From the cell containing the given text, extract its center point as [X, Y] coordinate. 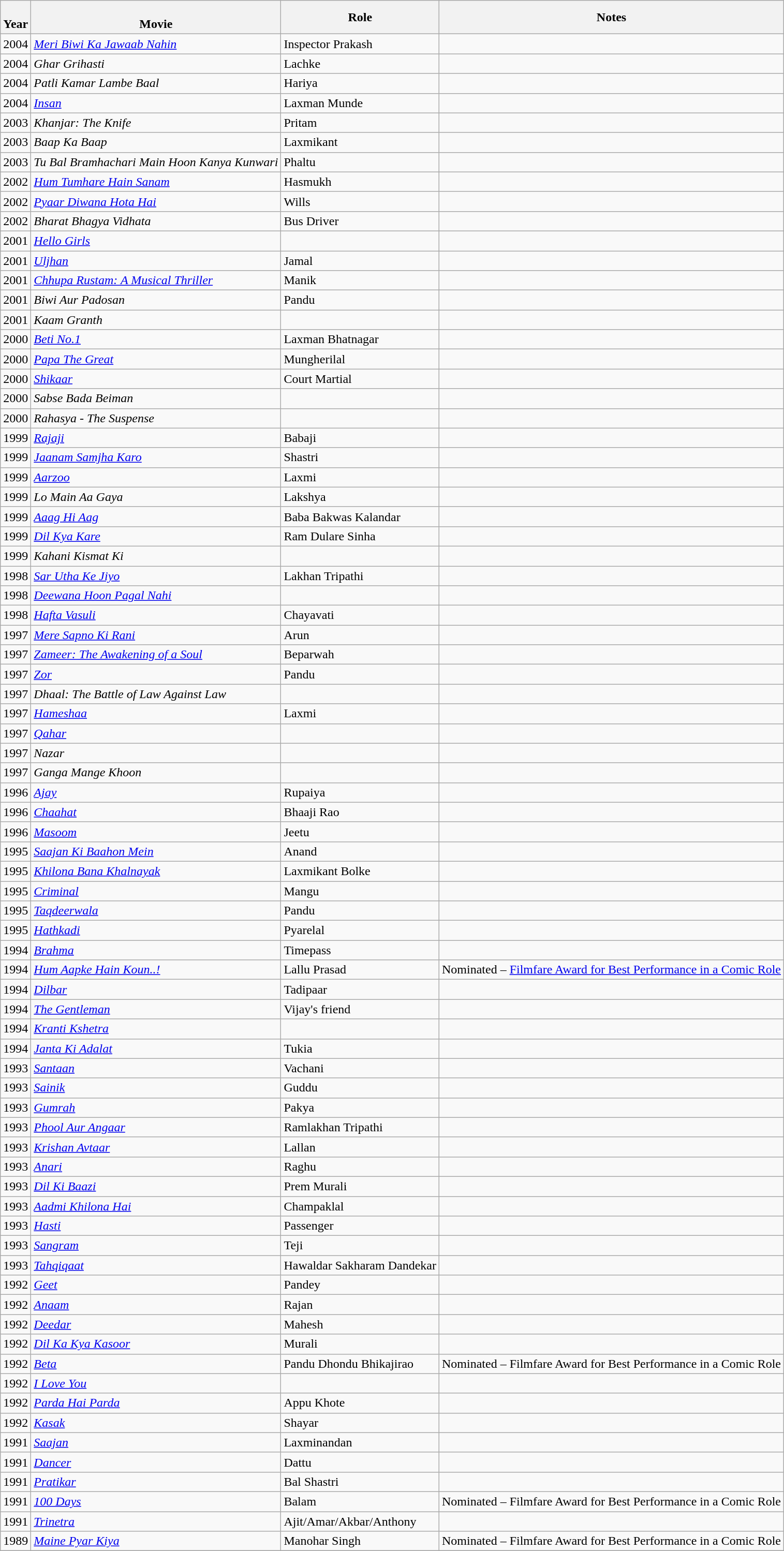
Dil Kya Kare [156, 536]
Aaag Hi Aag [156, 516]
Chaahat [156, 812]
Ajit/Amar/Akbar/Anthony [360, 1521]
Tahqiqaat [156, 1265]
Phool Aur Angaar [156, 1127]
Role [360, 18]
Vachani [360, 1068]
Wills [360, 201]
Trinetra [156, 1521]
Patli Kamar Lambe Baal [156, 83]
Laxminandan [360, 1442]
Anari [156, 1166]
Kasak [156, 1423]
Mere Sapno Ki Rani [156, 635]
Ghar Grihasti [156, 64]
Janta Ki Adalat [156, 1048]
Chhupa Rustam: A Musical Thriller [156, 280]
Phaltu [360, 162]
Taqdeerwala [156, 911]
Laxman Munde [360, 103]
100 Days [156, 1501]
Dhaal: The Battle of Law Against Law [156, 694]
Timepass [360, 950]
Movie [156, 18]
Bal Shastri [360, 1482]
Brahma [156, 950]
Biwi Aur Padosan [156, 300]
Masoom [156, 832]
Shikaar [156, 379]
Dilbar [156, 989]
Bhaaji Rao [360, 812]
Beta [156, 1364]
Notes [612, 18]
Beparwah [360, 655]
Vijay's friend [360, 1009]
Sainik [156, 1088]
Lallu Prasad [360, 970]
Kaam Granth [156, 320]
Hariya [360, 83]
Pandu Dhondu Bhikajirao [360, 1364]
Ram Dulare Sinha [360, 536]
Babaji [360, 438]
Ramlakhan Tripathi [360, 1127]
Geet [156, 1285]
Deedar [156, 1324]
Hasmukh [360, 182]
Dancer [156, 1462]
Hello Girls [156, 241]
Hafta Vasuli [156, 615]
Pratikar [156, 1482]
Lakshya [360, 497]
Bus Driver [360, 221]
Krishan Avtaar [156, 1147]
Sabse Bada Beiman [156, 398]
Qahar [156, 733]
Ganga Mange Khoon [156, 773]
Hameshaa [156, 714]
Hathkadi [156, 930]
I Love You [156, 1383]
Tu Bal Bramhachari Main Hoon Kanya Kunwari [156, 162]
Papa The Great [156, 359]
Zor [156, 674]
Year [16, 18]
Champaklal [360, 1206]
Baba Bakwas Kalandar [360, 516]
Criminal [156, 891]
Aarzoo [156, 477]
The Gentleman [156, 1009]
Murali [360, 1344]
Appu Khote [360, 1403]
Guddu [360, 1088]
Hum Aapke Hain Koun..! [156, 970]
Rajaji [156, 438]
Arun [360, 635]
Manik [360, 280]
Ajay [156, 792]
Jamal [360, 260]
Pyaar Diwana Hota Hai [156, 201]
Saajan Ki Baahon Mein [156, 851]
Dil Ki Baazi [156, 1186]
Pyarelal [360, 930]
Tadipaar [360, 989]
Laxmikant [360, 142]
Lallan [360, 1147]
Baap Ka Baap [156, 142]
Uljhan [156, 260]
Prem Murali [360, 1186]
Hasti [156, 1226]
Sangram [156, 1246]
Hum Tumhare Hain Sanam [156, 182]
Bharat Bhagya Vidhata [156, 221]
Beti No.1 [156, 339]
Kranti Kshetra [156, 1029]
Mungherilal [360, 359]
Manohar Singh [360, 1541]
Laxmikant Bolke [360, 871]
Jaanam Samjha Karo [156, 457]
Laxman Bhatnagar [360, 339]
1989 [16, 1541]
Pandey [360, 1285]
Kahani Kismat Ki [156, 556]
Meri Biwi Ka Jawaab Nahin [156, 44]
Zameer: The Awakening of a Soul [156, 655]
Tukia [360, 1048]
Aadmi Khilona Hai [156, 1206]
Anand [360, 851]
Hawaldar Sakharam Dandekar [360, 1265]
Insan [156, 103]
Parda Hai Parda [156, 1403]
Inspector Prakash [360, 44]
Gumrah [156, 1107]
Dattu [360, 1462]
Khilona Bana Khalnayak [156, 871]
Deewana Hoon Pagal Nahi [156, 596]
Rupaiya [360, 792]
Teji [360, 1246]
Rahasya - The Suspense [156, 418]
Saajan [156, 1442]
Passenger [360, 1226]
Jeetu [360, 832]
Lakhan Tripathi [360, 576]
Pritam [360, 123]
Khanjar: The Knife [156, 123]
Mahesh [360, 1324]
Maine Pyar Kiya [156, 1541]
Court Martial [360, 379]
Santaan [156, 1068]
Dil Ka Kya Kasoor [156, 1344]
Lachke [360, 64]
Nazar [156, 753]
Anaam [156, 1305]
Shastri [360, 457]
Shayar [360, 1423]
Lo Main Aa Gaya [156, 497]
Mangu [360, 891]
Pakya [360, 1107]
Sar Utha Ke Jiyo [156, 576]
Balam [360, 1501]
Raghu [360, 1166]
Rajan [360, 1305]
Chayavati [360, 615]
